Search for the cell housing the specified text and yield its [X, Y] center coordinate. 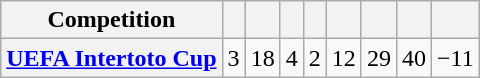
−11 [455, 58]
Competition [112, 20]
18 [262, 58]
2 [314, 58]
4 [292, 58]
UEFA Intertoto Cup [112, 58]
29 [378, 58]
40 [414, 58]
3 [234, 58]
12 [344, 58]
